For the text-containing cell, return its midpoint in (x, y) coordinate format. 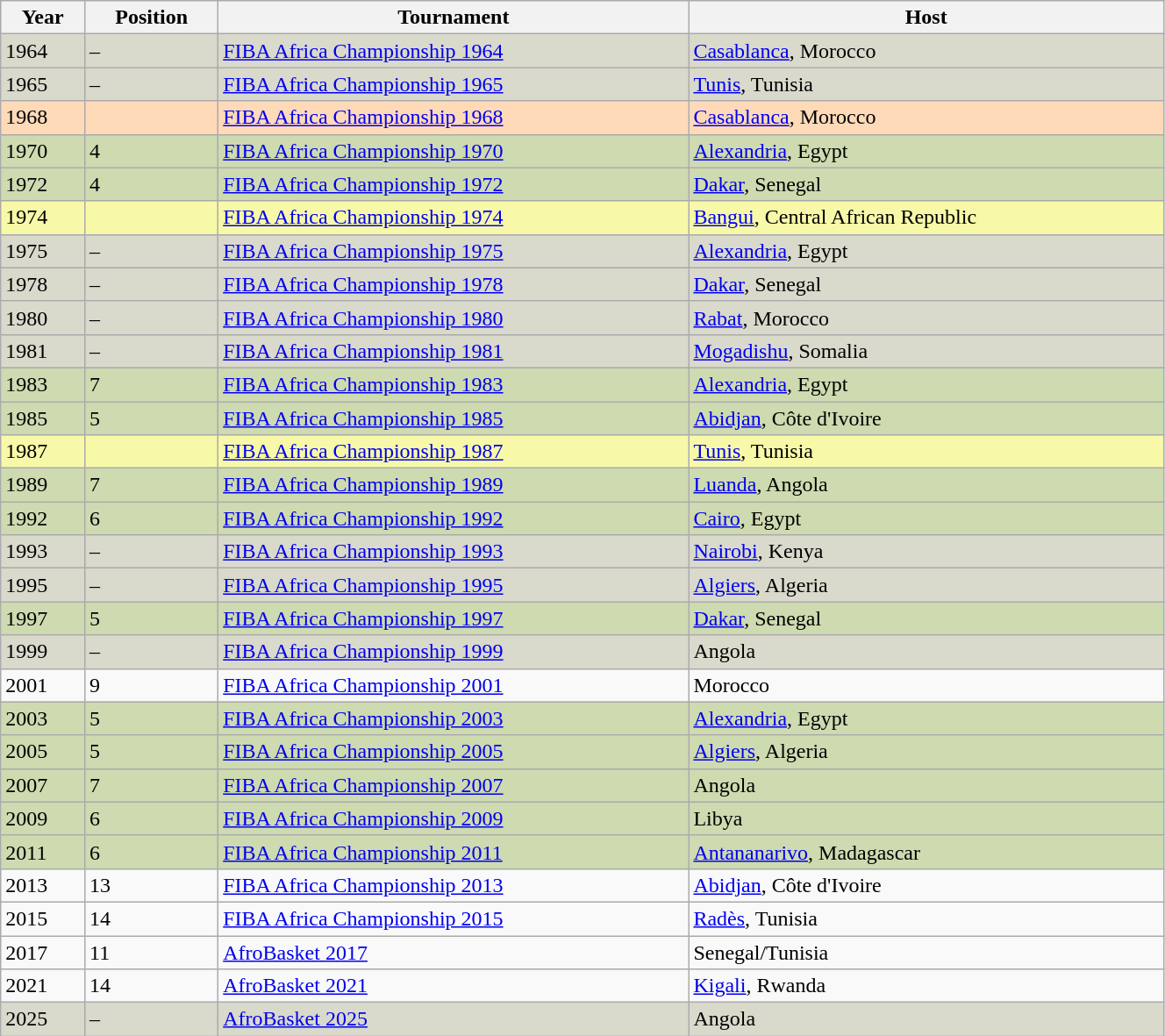
2025 (43, 1019)
1968 (43, 118)
1983 (43, 384)
2015 (43, 918)
FIBA Africa Championship 1965 (454, 84)
11 (152, 952)
FIBA Africa Championship 1983 (454, 384)
1970 (43, 151)
2009 (43, 818)
1980 (43, 318)
1987 (43, 452)
Morocco (926, 685)
Radès, Tunisia (926, 918)
1964 (43, 51)
FIBA Africa Championship 1975 (454, 251)
1975 (43, 251)
Rabat, Morocco (926, 318)
FIBA Africa Championship 2005 (454, 752)
FIBA Africa Championship 1989 (454, 485)
Cairo, Egypt (926, 518)
1995 (43, 585)
1999 (43, 652)
2021 (43, 986)
FIBA Africa Championship 1985 (454, 418)
Kigali, Rwanda (926, 986)
FIBA Africa Championship 1997 (454, 618)
FIBA Africa Championship 1970 (454, 151)
2017 (43, 952)
Libya (926, 818)
Senegal/Tunisia (926, 952)
1981 (43, 351)
AfroBasket 2021 (454, 986)
Mogadishu, Somalia (926, 351)
1974 (43, 218)
Year (43, 18)
Antananarivo, Madagascar (926, 852)
FIBA Africa Championship 2003 (454, 718)
FIBA Africa Championship 1987 (454, 452)
FIBA Africa Championship 1999 (454, 652)
FIBA Africa Championship 1981 (454, 351)
1997 (43, 618)
AfroBasket 2025 (454, 1019)
2001 (43, 685)
1972 (43, 184)
2013 (43, 885)
1992 (43, 518)
FIBA Africa Championship 2011 (454, 852)
Nairobi, Kenya (926, 552)
2007 (43, 785)
FIBA Africa Championship 1968 (454, 118)
FIBA Africa Championship 2007 (454, 785)
FIBA Africa Championship 1993 (454, 552)
FIBA Africa Championship 1980 (454, 318)
9 (152, 685)
AfroBasket 2017 (454, 952)
2005 (43, 752)
FIBA Africa Championship 1972 (454, 184)
Position (152, 18)
FIBA Africa Championship 2009 (454, 818)
1989 (43, 485)
13 (152, 885)
FIBA Africa Championship 1974 (454, 218)
FIBA Africa Championship 1992 (454, 518)
FIBA Africa Championship 2013 (454, 885)
2003 (43, 718)
1965 (43, 84)
FIBA Africa Championship 1995 (454, 585)
Tournament (454, 18)
FIBA Africa Championship 2001 (454, 685)
Host (926, 18)
1993 (43, 552)
1985 (43, 418)
FIBA Africa Championship 2015 (454, 918)
2011 (43, 852)
FIBA Africa Championship 1964 (454, 51)
FIBA Africa Championship 1978 (454, 284)
Luanda, Angola (926, 485)
1978 (43, 284)
Bangui, Central African Republic (926, 218)
